Return the (x, y) coordinate for the center point of the cell that contains the specified text.  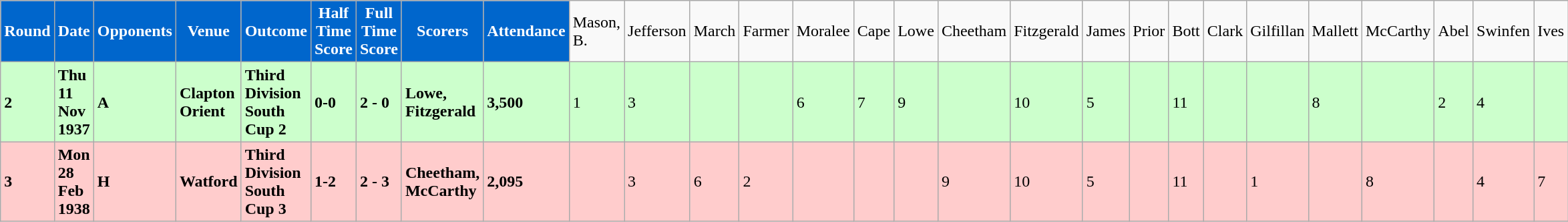
1-2 (333, 182)
Cheetham, McCarthy (442, 182)
H (135, 182)
A (135, 102)
Full Time Score (379, 31)
Bott (1186, 31)
Ives (1551, 31)
Half Time Score (333, 31)
Swinfen (1504, 31)
Cheetham (974, 31)
Farmer (766, 31)
Mallett (1335, 31)
2,095 (526, 182)
Venue (208, 31)
Gilfillan (1278, 31)
Lowe, Fitzgerald (442, 102)
Mason, B. (596, 31)
Fitzgerald (1046, 31)
Thu 11 Nov 1937 (73, 102)
Lowe (916, 31)
Abel (1454, 31)
McCarthy (1398, 31)
Third Division South Cup 2 (276, 102)
Date (73, 31)
Scorers (442, 31)
Prior (1149, 31)
Mon 28 Feb 1938 (73, 182)
Moralee (823, 31)
Round (27, 31)
0-0 (333, 102)
Clark (1225, 31)
3,500 (526, 102)
Cape (873, 31)
2 - 3 (379, 182)
Clapton Orient (208, 102)
2 - 0 (379, 102)
Opponents (135, 31)
Third Division South Cup 3 (276, 182)
James (1106, 31)
Attendance (526, 31)
Watford (208, 182)
Jefferson (657, 31)
Outcome (276, 31)
March (715, 31)
